Scan for the cell matching the given text and deliver its (X, Y) coordinate at center. 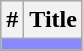
# (12, 20)
Title (54, 20)
